Pinpoint the cell where the given text exists, returning its [x, y] midpoint coordinate. 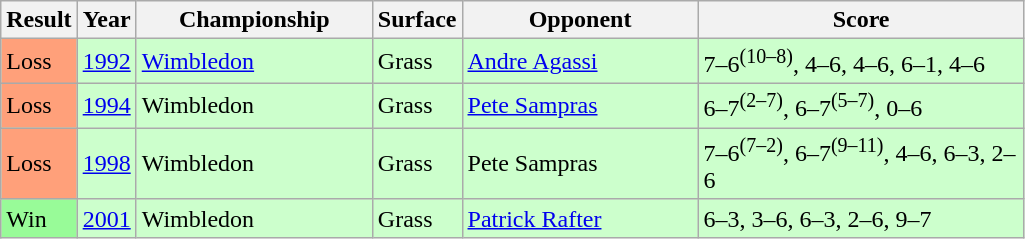
Year [106, 20]
1994 [106, 106]
Andre Agassi [580, 62]
Championship [254, 20]
2001 [106, 218]
Win [39, 218]
1992 [106, 62]
7–6(7–2), 6–7(9–11), 4–6, 6–3, 2–6 [861, 164]
6–3, 3–6, 6–3, 2–6, 9–7 [861, 218]
Patrick Rafter [580, 218]
Score [861, 20]
7–6(10–8), 4–6, 4–6, 6–1, 4–6 [861, 62]
Surface [417, 20]
6–7(2–7), 6–7(5–7), 0–6 [861, 106]
Opponent [580, 20]
1998 [106, 164]
Result [39, 20]
